Output the [X, Y] coordinate of the center of the cell containing the given text.  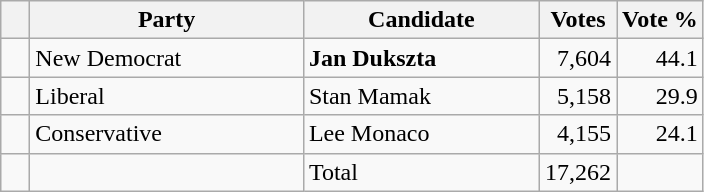
17,262 [578, 172]
Conservative [167, 134]
Vote % [660, 20]
44.1 [660, 58]
Votes [578, 20]
Total [421, 172]
Liberal [167, 96]
Candidate [421, 20]
5,158 [578, 96]
7,604 [578, 58]
Stan Mamak [421, 96]
Jan Dukszta [421, 58]
29.9 [660, 96]
Party [167, 20]
4,155 [578, 134]
New Democrat [167, 58]
24.1 [660, 134]
Lee Monaco [421, 134]
